Extract the [x, y] coordinate from the center of the cell holding the provided text.  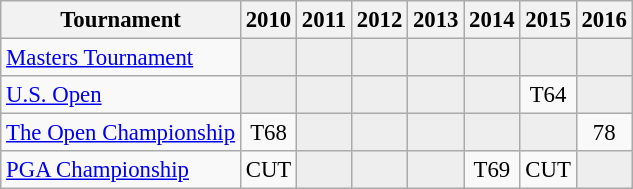
2015 [548, 20]
The Open Championship [121, 133]
T68 [268, 133]
Tournament [121, 20]
78 [604, 133]
Masters Tournament [121, 58]
PGA Championship [121, 170]
T69 [492, 170]
T64 [548, 95]
2012 [379, 20]
2014 [492, 20]
U.S. Open [121, 95]
2011 [324, 20]
2010 [268, 20]
2016 [604, 20]
2013 [436, 20]
